Output the [x, y] coordinate of the center of the cell containing the given text.  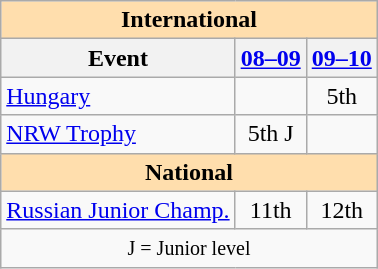
08–09 [270, 58]
J = Junior level [190, 248]
National [190, 172]
09–10 [342, 58]
5th J [270, 134]
Russian Junior Champ. [118, 210]
5th [342, 96]
11th [270, 210]
12th [342, 210]
Hungary [118, 96]
Event [118, 58]
NRW Trophy [118, 134]
International [190, 20]
